Provide the [x, y] coordinate of the cell's center where the given text is located.  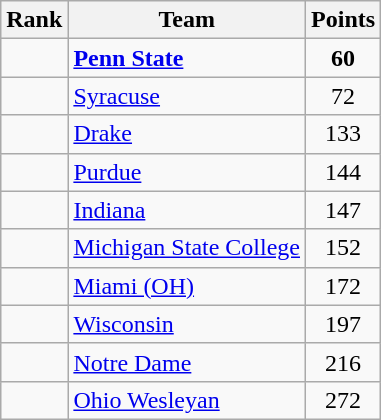
Syracuse [187, 96]
272 [344, 400]
Miami (OH) [187, 286]
152 [344, 248]
Team [187, 20]
172 [344, 286]
Rank [34, 20]
60 [344, 58]
Points [344, 20]
Drake [187, 134]
72 [344, 96]
133 [344, 134]
197 [344, 324]
Wisconsin [187, 324]
216 [344, 362]
Michigan State College [187, 248]
144 [344, 172]
Purdue [187, 172]
Penn State [187, 58]
Ohio Wesleyan [187, 400]
147 [344, 210]
Indiana [187, 210]
Notre Dame [187, 362]
